Output the (x, y) coordinate of the center of the cell containing the given text.  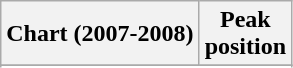
Peakposition (245, 34)
Chart (2007-2008) (100, 34)
